Locate the cell with the specified text and output its [x, y] center coordinate. 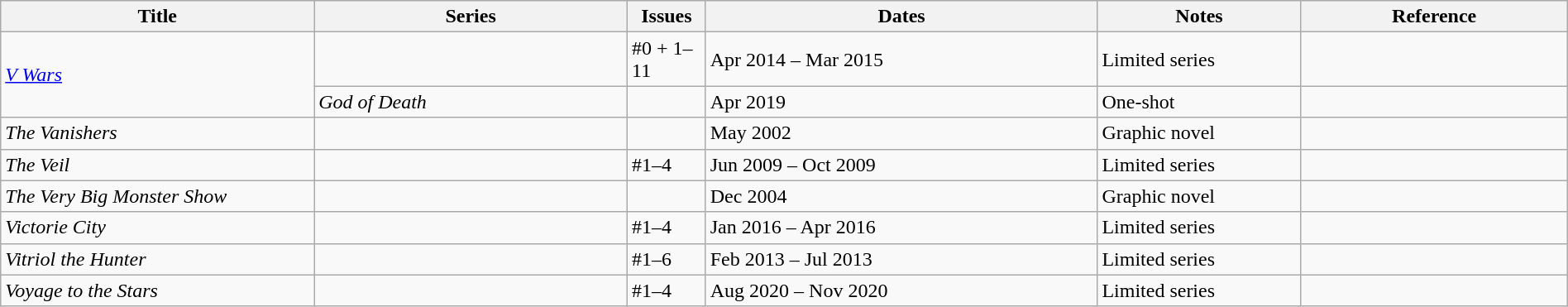
Victorie City [157, 228]
Series [471, 17]
Title [157, 17]
Notes [1199, 17]
Apr 2019 [901, 102]
Vitriol the Hunter [157, 259]
The Very Big Monster Show [157, 196]
#1–6 [667, 259]
May 2002 [901, 133]
Dec 2004 [901, 196]
God of Death [471, 102]
Jun 2009 – Oct 2009 [901, 165]
Voyage to the Stars [157, 290]
Issues [667, 17]
Dates [901, 17]
Apr 2014 – Mar 2015 [901, 60]
The Vanishers [157, 133]
#0 + 1–11 [667, 60]
Reference [1434, 17]
Jan 2016 – Apr 2016 [901, 228]
The Veil [157, 165]
Aug 2020 – Nov 2020 [901, 290]
One-shot [1199, 102]
V Wars [157, 74]
Feb 2013 – Jul 2013 [901, 259]
